Extract the [X, Y] coordinate from the center of the cell holding the provided text.  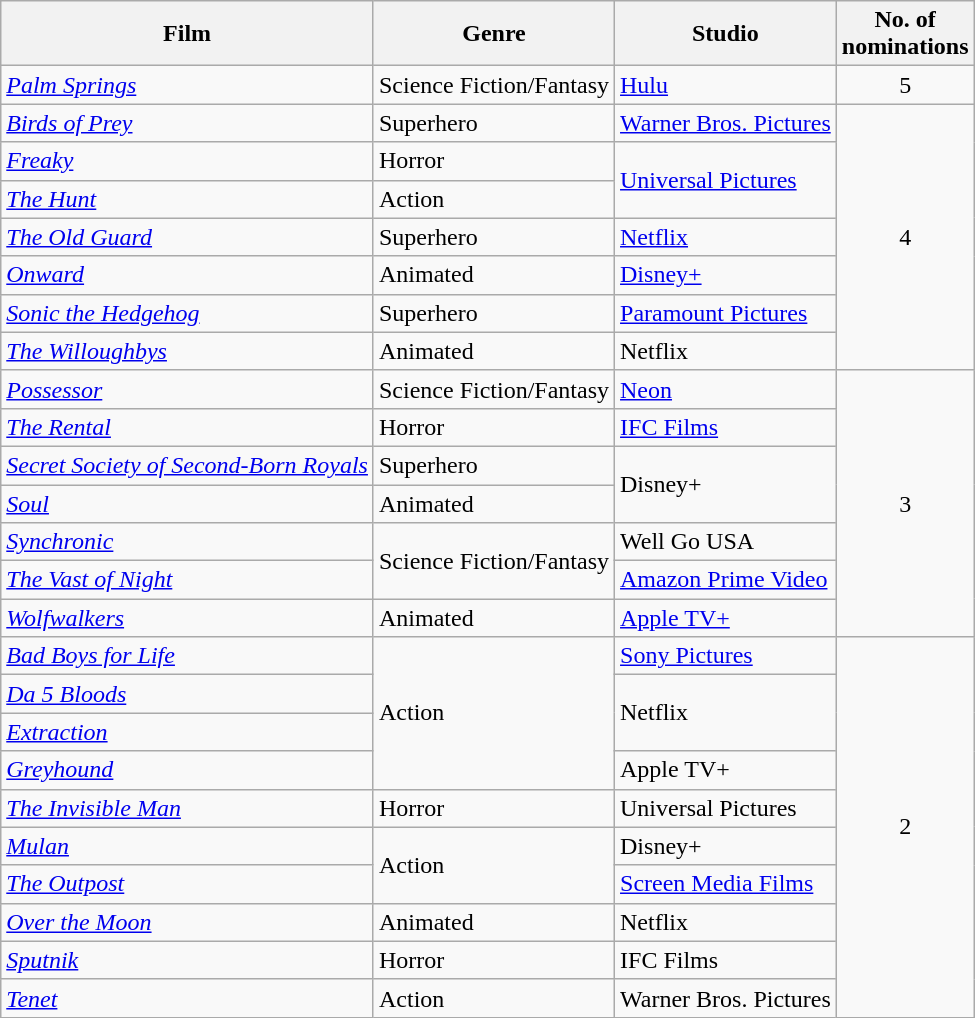
Genre [494, 34]
The Vast of Night [188, 580]
The Outpost [188, 884]
Sputnik [188, 960]
Paramount Pictures [726, 313]
Possessor [188, 389]
Wolfwalkers [188, 618]
Hulu [726, 85]
Neon [726, 389]
Soul [188, 503]
Palm Springs [188, 85]
No. ofnominations [905, 34]
Mulan [188, 846]
Extraction [188, 732]
Synchronic [188, 542]
Screen Media Films [726, 884]
Da 5 Bloods [188, 694]
Sony Pictures [726, 656]
Film [188, 34]
The Old Guard [188, 237]
3 [905, 503]
4 [905, 237]
The Rental [188, 427]
Bad Boys for Life [188, 656]
Amazon Prime Video [726, 580]
5 [905, 85]
The Invisible Man [188, 808]
The Hunt [188, 199]
Tenet [188, 998]
Studio [726, 34]
The Willoughbys [188, 351]
Over the Moon [188, 922]
Well Go USA [726, 542]
Sonic the Hedgehog [188, 313]
2 [905, 828]
Secret Society of Second-Born Royals [188, 465]
Onward [188, 275]
Greyhound [188, 770]
Birds of Prey [188, 123]
Freaky [188, 161]
